Detect which cell encompasses the target text, then output its [x, y] center coordinate. 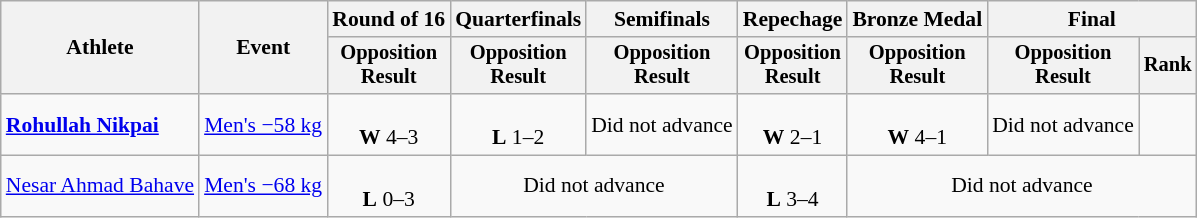
Men's −68 kg [263, 186]
L 0–3 [388, 186]
Men's −58 kg [263, 124]
W 2–1 [793, 124]
Event [263, 48]
Final [1092, 19]
Rank [1168, 66]
W 4–3 [388, 124]
L 1–2 [518, 124]
Rohullah Nikpai [100, 124]
Quarterfinals [518, 19]
Athlete [100, 48]
Semifinals [662, 19]
Repechage [793, 19]
Bronze Medal [917, 19]
L 3–4 [793, 186]
Nesar Ahmad Bahave [100, 186]
W 4–1 [917, 124]
Round of 16 [388, 19]
